Extract the (X, Y) coordinate from the center of the cell holding the provided text.  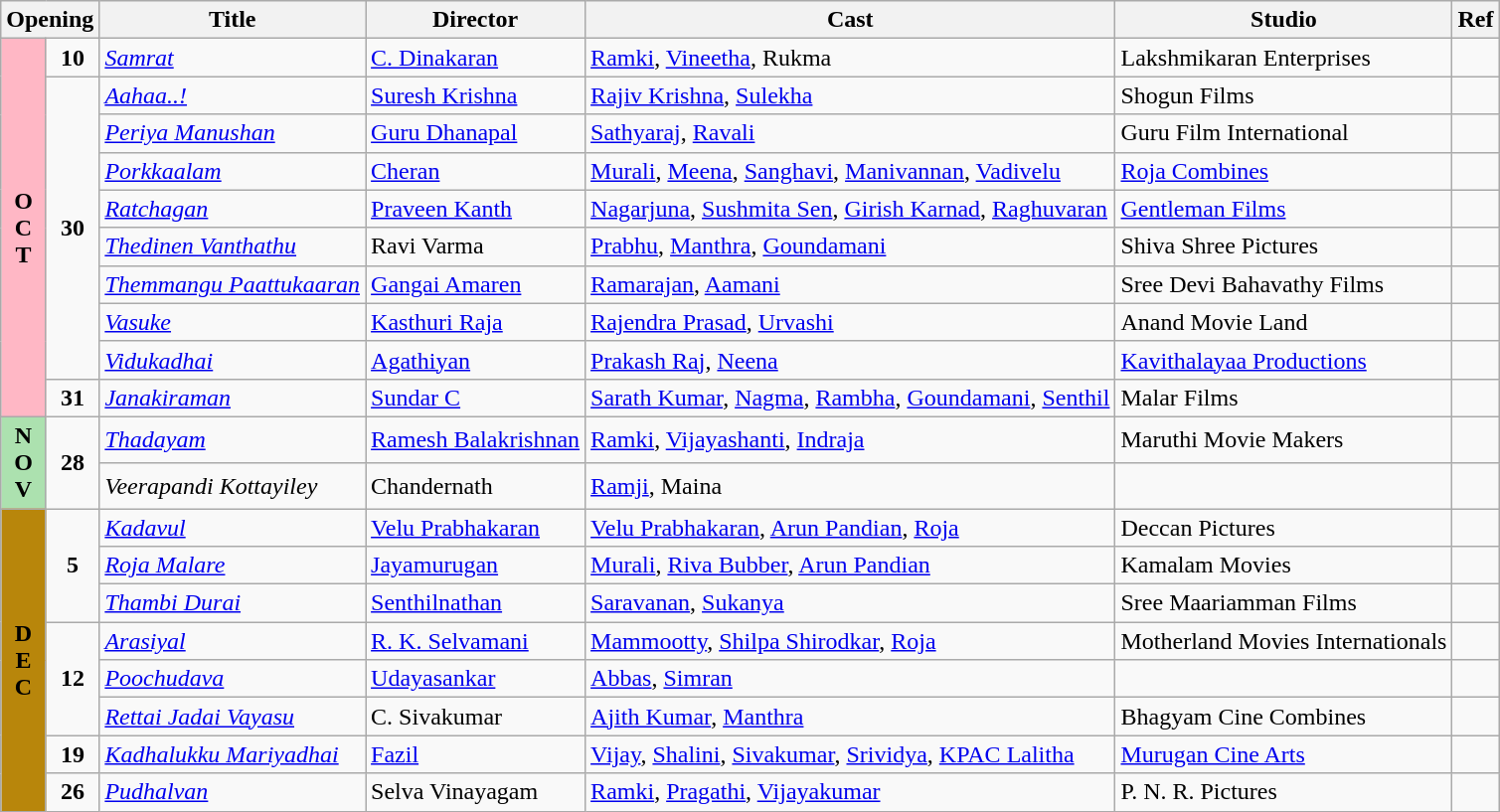
10 (73, 58)
Ajith Kumar, Manthra (851, 717)
Senthilnathan (475, 603)
Ravi Varma (475, 246)
Rajiv Krishna, Sulekha (851, 95)
Selva Vinayagam (475, 792)
31 (73, 398)
Vijay, Shalini, Sivakumar, Srividya, KPAC Lalitha (851, 754)
Thedinen Vanthathu (233, 246)
OCT (24, 229)
Ratchagan (233, 209)
Motherland Movies Internationals (1284, 641)
Shiva Shree Pictures (1284, 246)
Cast (851, 20)
28 (73, 462)
Themmangu Paattukaaran (233, 284)
Samrat (233, 58)
Murali, Riva Bubber, Arun Pandian (851, 566)
Guru Film International (1284, 133)
Vidukadhai (233, 360)
Nagarjuna, Sushmita Sen, Girish Karnad, Raghuvaran (851, 209)
Porkkaalam (233, 171)
Shogun Films (1284, 95)
5 (73, 566)
Ramji, Maina (851, 485)
Opening (50, 20)
Deccan Pictures (1284, 528)
Lakshmikaran Enterprises (1284, 58)
Anand Movie Land (1284, 322)
Agathiyan (475, 360)
Cheran (475, 171)
Gentleman Films (1284, 209)
C. Dinakaran (475, 58)
Director (475, 20)
Rettai Jadai Vayasu (233, 717)
Udayasankar (475, 679)
Ref (1475, 20)
Kasthuri Raja (475, 322)
Saravanan, Sukanya (851, 603)
DEC (24, 660)
Sathyaraj, Ravali (851, 133)
Ramki, Pragathi, Vijayakumar (851, 792)
Fazil (475, 754)
Mammootty, Shilpa Shirodkar, Roja (851, 641)
Arasiyal (233, 641)
Periya Manushan (233, 133)
Velu Prabhakaran (475, 528)
Roja Malare (233, 566)
Ramarajan, Aamani (851, 284)
12 (73, 679)
Veerapandi Kottayiley (233, 485)
Vasuke (233, 322)
Prabhu, Manthra, Goundamani (851, 246)
Kadhalukku Mariyadhai (233, 754)
Poochudava (233, 679)
Maruthi Movie Makers (1284, 439)
Aahaa..! (233, 95)
Murali, Meena, Sanghavi, Manivannan, Vadivelu (851, 171)
Malar Films (1284, 398)
Sundar C (475, 398)
Roja Combines (1284, 171)
Velu Prabhakaran, Arun Pandian, Roja (851, 528)
Janakiraman (233, 398)
Prakash Raj, Neena (851, 360)
Kadavul (233, 528)
NOV (24, 462)
30 (73, 228)
R. K. Selvamani (475, 641)
Title (233, 20)
Rajendra Prasad, Urvashi (851, 322)
Sree Maariamman Films (1284, 603)
Kamalam Movies (1284, 566)
19 (73, 754)
Abbas, Simran (851, 679)
Kavithalayaa Productions (1284, 360)
Ramesh Balakrishnan (475, 439)
Sarath Kumar, Nagma, Rambha, Goundamani, Senthil (851, 398)
Thadayam (233, 439)
C. Sivakumar (475, 717)
Ramki, Vineetha, Rukma (851, 58)
Suresh Krishna (475, 95)
Murugan Cine Arts (1284, 754)
Praveen Kanth (475, 209)
26 (73, 792)
Jayamurugan (475, 566)
Bhagyam Cine Combines (1284, 717)
Thambi Durai (233, 603)
Gangai Amaren (475, 284)
Studio (1284, 20)
Guru Dhanapal (475, 133)
Ramki, Vijayashanti, Indraja (851, 439)
Sree Devi Bahavathy Films (1284, 284)
P. N. R. Pictures (1284, 792)
Pudhalvan (233, 792)
Chandernath (475, 485)
